Scan for the cell matching the given text and deliver its [X, Y] coordinate at center. 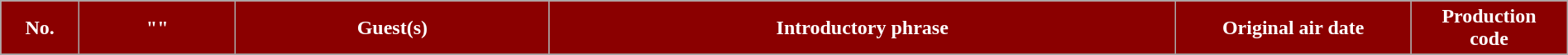
No. [40, 28]
Introductory phrase [863, 28]
Original air date [1293, 28]
Production code [1489, 28]
Guest(s) [392, 28]
"" [157, 28]
